Detect which cell encompasses the target text, then output its (x, y) center coordinate. 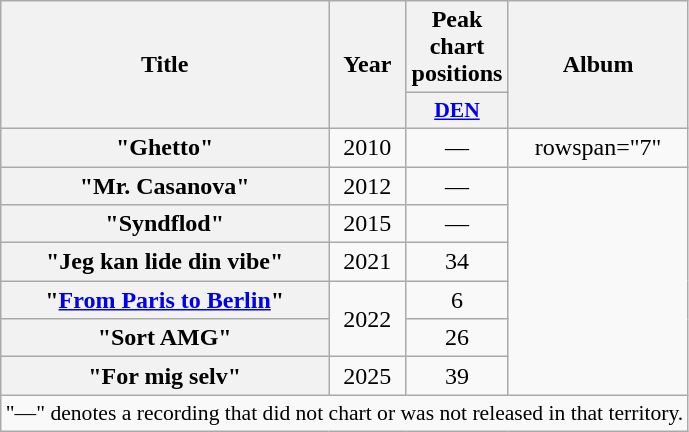
2022 (368, 319)
"Mr. Casanova" (165, 185)
"Sort AMG" (165, 338)
34 (457, 262)
2015 (368, 224)
Title (165, 65)
Peak chart positions (457, 47)
"For mig selv" (165, 376)
"From Paris to Berlin" (165, 300)
26 (457, 338)
2012 (368, 185)
"Ghetto" (165, 147)
2025 (368, 376)
Album (598, 65)
"—" denotes a recording that did not chart or was not released in that territory. (345, 413)
DEN (457, 111)
2010 (368, 147)
2021 (368, 262)
Year (368, 65)
39 (457, 376)
"Syndflod" (165, 224)
rowspan="7" (598, 147)
"Jeg kan lide din vibe" (165, 262)
6 (457, 300)
